Pinpoint the cell where the given text exists, returning its (x, y) midpoint coordinate. 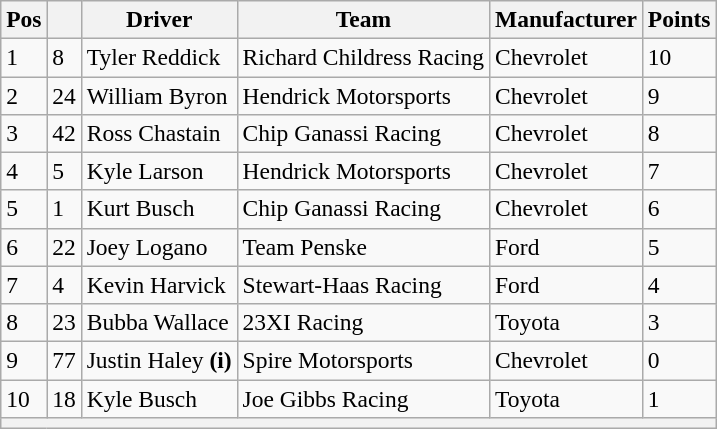
23XI Racing (363, 322)
Kyle Busch (159, 398)
Spire Motorsports (363, 360)
Stewart-Haas Racing (363, 285)
Manufacturer (566, 19)
Justin Haley (i) (159, 360)
Kurt Busch (159, 209)
23 (64, 322)
Tyler Reddick (159, 57)
Kevin Harvick (159, 285)
18 (64, 398)
Points (679, 19)
Pos (24, 19)
Driver (159, 19)
2 (24, 95)
Joe Gibbs Racing (363, 398)
42 (64, 133)
Team (363, 19)
Ross Chastain (159, 133)
Richard Childress Racing (363, 57)
Bubba Wallace (159, 322)
77 (64, 360)
24 (64, 95)
William Byron (159, 95)
Joey Logano (159, 247)
Team Penske (363, 247)
Kyle Larson (159, 171)
22 (64, 247)
0 (679, 360)
